Locate the cell with the specified text and output its [x, y] center coordinate. 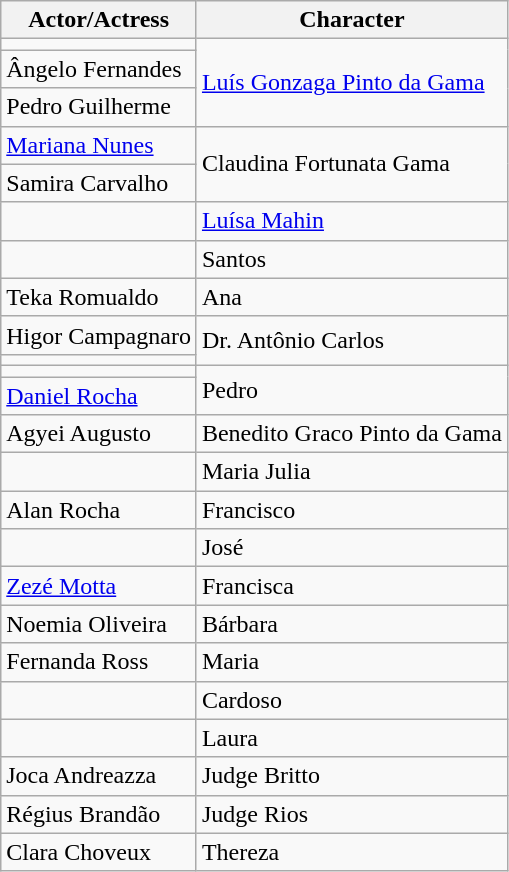
Luís Gonzaga Pinto da Gama [352, 82]
Santos [352, 259]
Luísa Mahin [352, 221]
Fernanda Ross [99, 662]
Samira Carvalho [99, 183]
Benedito Graco Pinto da Gama [352, 434]
Régius Brandão [99, 814]
Higor Campagnaro [99, 335]
Judge Rios [352, 814]
Clara Choveux [99, 852]
Maria [352, 662]
Pedro [352, 390]
Teka Romualdo [99, 297]
Ângelo Fernandes [99, 69]
Ana [352, 297]
Alan Rocha [99, 510]
Pedro Guilherme [99, 107]
Noemia Oliveira [99, 624]
Claudina Fortunata Gama [352, 164]
Agyei Augusto [99, 434]
Francisca [352, 586]
José [352, 548]
Francisco [352, 510]
Actor/Actress [99, 20]
Dr. Antônio Carlos [352, 340]
Thereza [352, 852]
Laura [352, 738]
Judge Britto [352, 776]
Bárbara [352, 624]
Character [352, 20]
Mariana Nunes [99, 145]
Cardoso [352, 700]
Zezé Motta [99, 586]
Joca Andreazza [99, 776]
Maria Julia [352, 472]
Daniel Rocha [99, 395]
